Scan for the cell matching the given text and deliver its [x, y] coordinate at center. 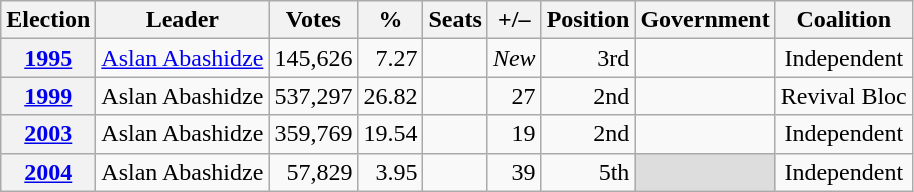
Coalition [844, 20]
Revival Bloc [844, 96]
Leader [182, 20]
% [390, 20]
19.54 [390, 134]
Government [705, 20]
2003 [48, 134]
537,297 [314, 96]
+/– [514, 20]
145,626 [314, 58]
57,829 [314, 172]
39 [514, 172]
19 [514, 134]
5th [588, 172]
359,769 [314, 134]
2004 [48, 172]
7.27 [390, 58]
Election [48, 20]
3.95 [390, 172]
3rd [588, 58]
26.82 [390, 96]
New [514, 58]
27 [514, 96]
Votes [314, 20]
Position [588, 20]
1995 [48, 58]
1999 [48, 96]
Seats [455, 20]
